Detect which cell encompasses the target text, then output its [X, Y] center coordinate. 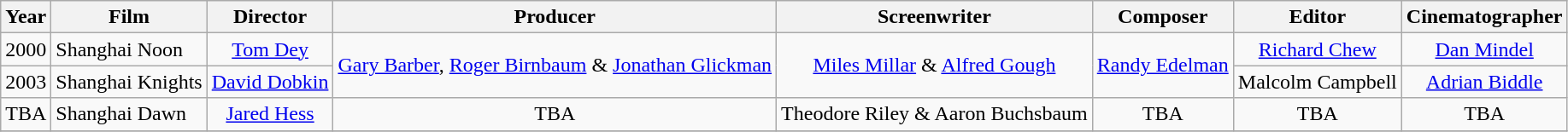
Tom Dey [270, 49]
Shanghai Dawn [129, 114]
Gary Barber, Roger Birnbaum & Jonathan Glickman [555, 66]
David Dobkin [270, 82]
Producer [555, 17]
Shanghai Noon [129, 49]
Miles Millar & Alfred Gough [935, 66]
Dan Mindel [1484, 49]
Screenwriter [935, 17]
Theodore Riley & Aaron Buchsbaum [935, 114]
Director [270, 17]
2003 [26, 82]
Year [26, 17]
Shanghai Knights [129, 82]
Malcolm Campbell [1318, 82]
Cinematographer [1484, 17]
2000 [26, 49]
Jared Hess [270, 114]
Editor [1318, 17]
Richard Chew [1318, 49]
Composer [1162, 17]
Film [129, 17]
Adrian Biddle [1484, 82]
Randy Edelman [1162, 66]
